Locate the cell with the specified text and output its [x, y] center coordinate. 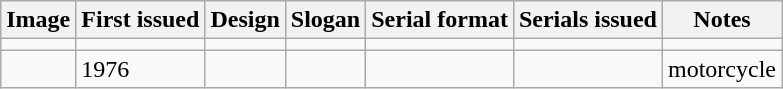
Design [245, 20]
Notes [722, 20]
First issued [140, 20]
Slogan [325, 20]
motorcycle [722, 69]
Serials issued [588, 20]
Serial format [440, 20]
1976 [140, 69]
Image [38, 20]
